Search for the cell housing the specified text and yield its [X, Y] center coordinate. 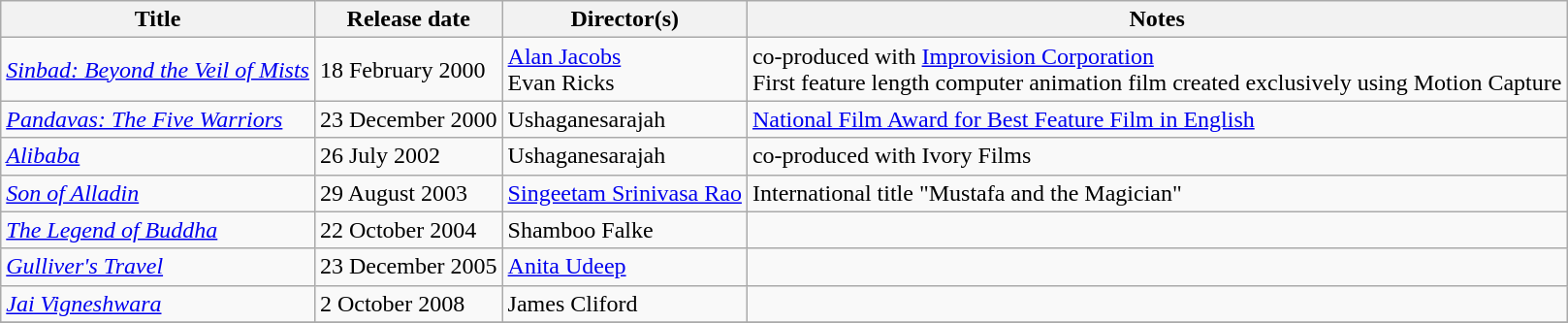
2 October 2008 [408, 304]
co-produced with Ivory Films [1157, 156]
Director(s) [624, 19]
Gulliver's Travel [158, 267]
The Legend of Buddha [158, 230]
Release date [408, 19]
23 December 2000 [408, 119]
23 December 2005 [408, 267]
Sinbad: Beyond the Veil of Mists [158, 70]
Son of Alladin [158, 193]
Jai Vigneshwara [158, 304]
Singeetam Srinivasa Rao [624, 193]
co-produced with Improvision Corporation First feature length computer animation film created exclusively using Motion Capture [1157, 70]
Pandavas: The Five Warriors [158, 119]
Title [158, 19]
18 February 2000 [408, 70]
Anita Udeep [624, 267]
29 August 2003 [408, 193]
International title "Mustafa and the Magician" [1157, 193]
Notes [1157, 19]
Alibaba [158, 156]
Alan Jacobs Evan Ricks [624, 70]
26 July 2002 [408, 156]
James Cliford [624, 304]
Shamboo Falke [624, 230]
22 October 2004 [408, 230]
National Film Award for Best Feature Film in English [1157, 119]
